Determine the (X, Y) coordinate at the center of the cell enclosing the given text.  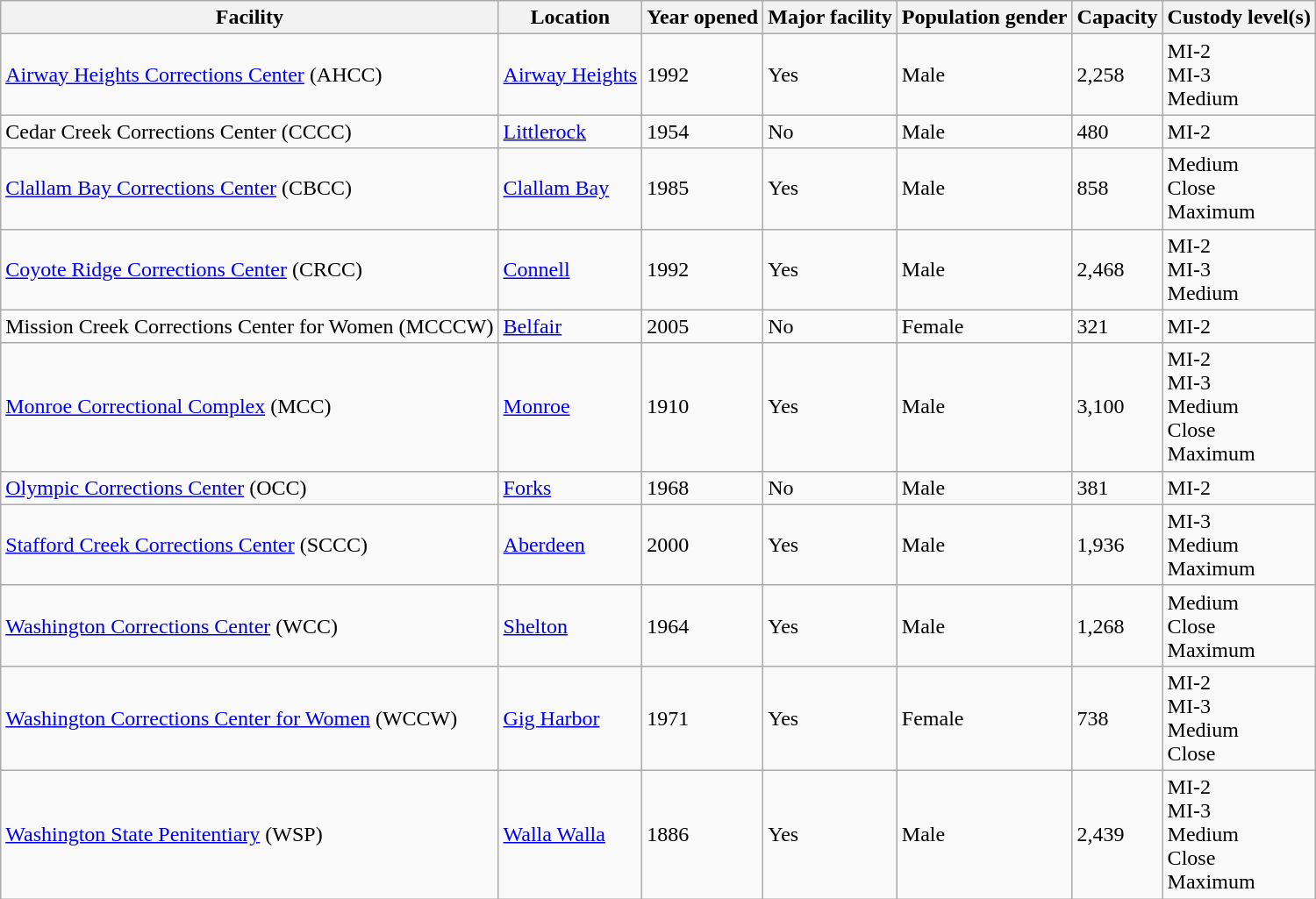
Population gender (984, 18)
Custody level(s) (1239, 18)
Connell (570, 269)
Year opened (703, 18)
Forks (570, 488)
480 (1118, 132)
Major facility (830, 18)
1910 (703, 407)
Washington Corrections Center (WCC) (249, 625)
321 (1118, 326)
Clallam Bay Corrections Center (CBCC) (249, 189)
Facility (249, 18)
Walla Walla (570, 834)
Airway Heights Corrections Center (AHCC) (249, 75)
Cedar Creek Corrections Center (CCCC) (249, 132)
Airway Heights (570, 75)
2,439 (1118, 834)
3,100 (1118, 407)
1954 (703, 132)
381 (1118, 488)
2,468 (1118, 269)
Gig Harbor (570, 717)
1971 (703, 717)
1968 (703, 488)
Aberdeen (570, 545)
Mission Creek Corrections Center for Women (MCCCW) (249, 326)
2000 (703, 545)
MI-2MI-3MediumClose (1239, 717)
Clallam Bay (570, 189)
858 (1118, 189)
738 (1118, 717)
Monroe Correctional Complex (MCC) (249, 407)
Olympic Corrections Center (OCC) (249, 488)
Shelton (570, 625)
Littlerock (570, 132)
Washington State Penitentiary (WSP) (249, 834)
Capacity (1118, 18)
Stafford Creek Corrections Center (SCCC) (249, 545)
Washington Corrections Center for Women (WCCW) (249, 717)
2005 (703, 326)
2,258 (1118, 75)
MI-3MediumMaximum (1239, 545)
1964 (703, 625)
Belfair (570, 326)
1985 (703, 189)
1,936 (1118, 545)
1,268 (1118, 625)
Location (570, 18)
1886 (703, 834)
Monroe (570, 407)
Coyote Ridge Corrections Center (CRCC) (249, 269)
